Scan for the cell matching the given text and deliver its (X, Y) coordinate at center. 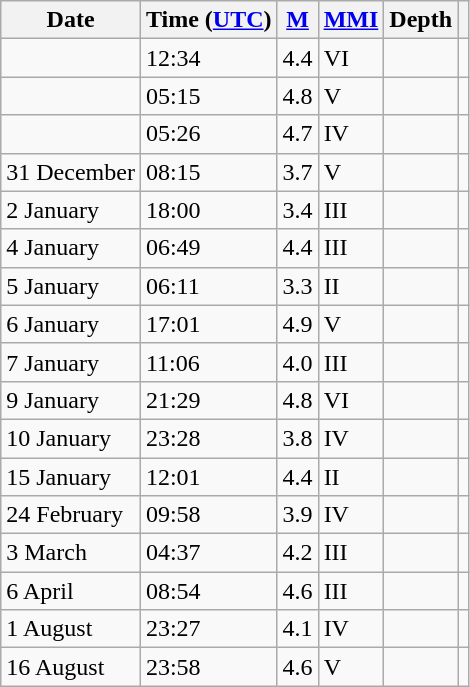
4.1 (298, 629)
Time (UTC) (208, 20)
7 January (71, 362)
05:26 (208, 134)
21:29 (208, 400)
4 January (71, 248)
23:58 (208, 667)
2 January (71, 210)
4.0 (298, 362)
18:00 (208, 210)
12:01 (208, 477)
3.3 (298, 286)
3 March (71, 553)
04:37 (208, 553)
4.7 (298, 134)
23:28 (208, 438)
09:58 (208, 515)
MMI (351, 20)
6 January (71, 324)
08:54 (208, 591)
06:49 (208, 248)
3.7 (298, 172)
Depth (421, 20)
05:15 (208, 96)
08:15 (208, 172)
4.9 (298, 324)
12:34 (208, 58)
3.4 (298, 210)
24 February (71, 515)
9 January (71, 400)
5 January (71, 286)
11:06 (208, 362)
3.8 (298, 438)
06:11 (208, 286)
3.9 (298, 515)
Date (71, 20)
31 December (71, 172)
10 January (71, 438)
16 August (71, 667)
M (298, 20)
15 January (71, 477)
17:01 (208, 324)
23:27 (208, 629)
6 April (71, 591)
4.2 (298, 553)
1 August (71, 629)
